Search for the cell housing the specified text and yield its [x, y] center coordinate. 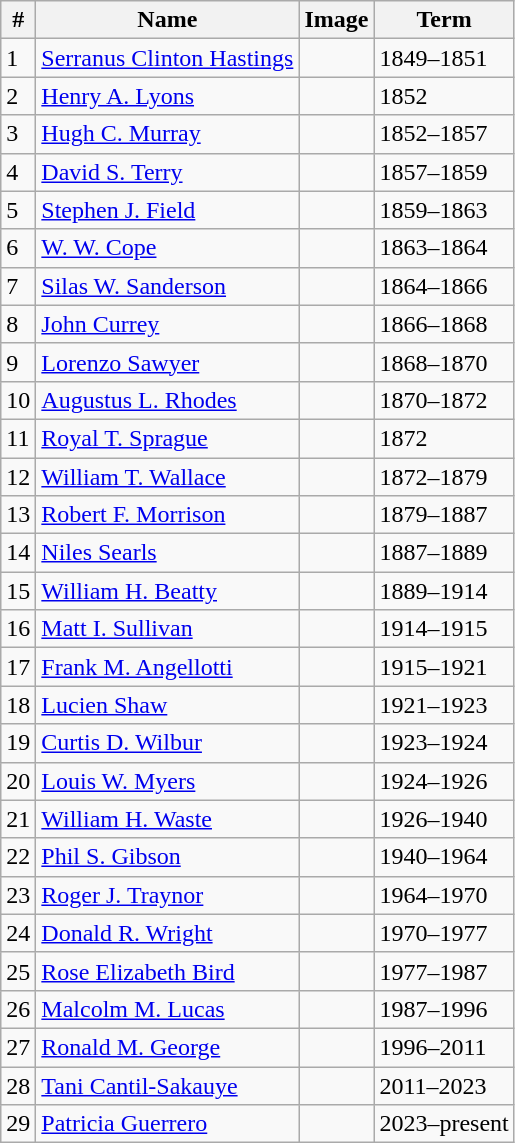
3 [18, 134]
1977–1987 [444, 971]
17 [18, 667]
1859–1863 [444, 210]
1879–1887 [444, 515]
4 [18, 172]
1915–1921 [444, 667]
12 [18, 477]
Malcolm M. Lucas [168, 1009]
26 [18, 1009]
Silas W. Sanderson [168, 286]
William H. Beatty [168, 591]
1924–1926 [444, 781]
Donald R. Wright [168, 933]
1996–2011 [444, 1047]
8 [18, 324]
25 [18, 971]
Ronald M. George [168, 1047]
27 [18, 1047]
1940–1964 [444, 857]
1923–1924 [444, 743]
24 [18, 933]
2 [18, 96]
1872–1879 [444, 477]
19 [18, 743]
Name [168, 20]
1852 [444, 96]
1852–1857 [444, 134]
Patricia Guerrero [168, 1124]
1987–1996 [444, 1009]
6 [18, 248]
Lucien Shaw [168, 705]
1889–1914 [444, 591]
21 [18, 819]
1921–1923 [444, 705]
William T. Wallace [168, 477]
18 [18, 705]
Roger J. Traynor [168, 895]
David S. Terry [168, 172]
14 [18, 553]
Stephen J. Field [168, 210]
10 [18, 400]
1926–1940 [444, 819]
15 [18, 591]
Serranus Clinton Hastings [168, 58]
22 [18, 857]
Term [444, 20]
1887–1889 [444, 553]
Curtis D. Wilbur [168, 743]
Robert F. Morrison [168, 515]
Henry A. Lyons [168, 96]
Royal T. Sprague [168, 438]
1857–1859 [444, 172]
1872 [444, 438]
1849–1851 [444, 58]
Tani Cantil-Sakauye [168, 1085]
1863–1864 [444, 248]
1970–1977 [444, 933]
2023–present [444, 1124]
1914–1915 [444, 629]
1868–1870 [444, 362]
Rose Elizabeth Bird [168, 971]
11 [18, 438]
16 [18, 629]
Louis W. Myers [168, 781]
Matt I. Sullivan [168, 629]
20 [18, 781]
Frank M. Angellotti [168, 667]
1864–1866 [444, 286]
7 [18, 286]
1866–1868 [444, 324]
28 [18, 1085]
Lorenzo Sawyer [168, 362]
Hugh C. Murray [168, 134]
9 [18, 362]
Niles Searls [168, 553]
1 [18, 58]
1870–1872 [444, 400]
W. W. Cope [168, 248]
29 [18, 1124]
# [18, 20]
William H. Waste [168, 819]
Augustus L. Rhodes [168, 400]
Image [336, 20]
13 [18, 515]
2011–2023 [444, 1085]
Phil S. Gibson [168, 857]
23 [18, 895]
5 [18, 210]
1964–1970 [444, 895]
John Currey [168, 324]
